Pinpoint the cell where the given text exists, returning its [X, Y] midpoint coordinate. 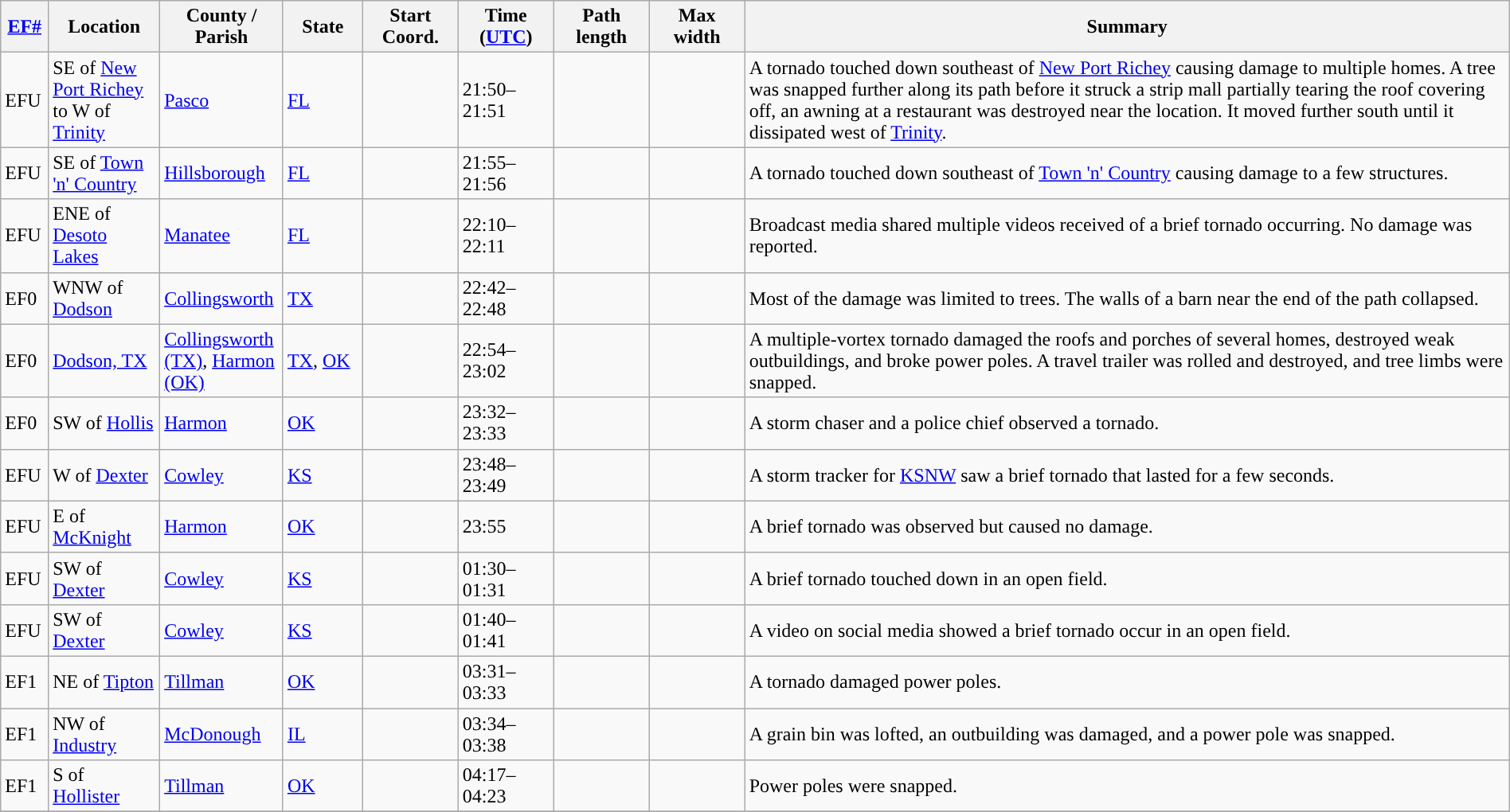
Max width [697, 27]
TX, OK [323, 361]
03:31–03:33 [506, 681]
22:42–22:48 [506, 298]
23:32–23:33 [506, 424]
McDonough [221, 734]
Hillsborough [221, 174]
SE of Town 'n' Country [104, 174]
21:55–21:56 [506, 174]
A tornado touched down southeast of Town 'n' Country causing damage to a few structures. [1127, 174]
Collingsworth (TX), Harmon (OK) [221, 361]
Start Coord. [410, 27]
Power poles were snapped. [1127, 787]
Path length [601, 27]
A storm tracker for KSNW saw a brief tornado that lasted for a few seconds. [1127, 474]
21:50–21:51 [506, 100]
Manatee [221, 236]
A video on social media showed a brief tornado occur in an open field. [1127, 630]
A storm chaser and a police chief observed a tornado. [1127, 424]
A brief tornado was observed but caused no damage. [1127, 527]
TX [323, 298]
Summary [1127, 27]
Time (UTC) [506, 27]
SW of Hollis [104, 424]
03:34–03:38 [506, 734]
NE of Tipton [104, 681]
04:17–04:23 [506, 787]
SE of New Port Richey to W of Trinity [104, 100]
01:30–01:31 [506, 578]
22:10–22:11 [506, 236]
Most of the damage was limited to trees. The walls of a barn near the end of the path collapsed. [1127, 298]
Broadcast media shared multiple videos received of a brief tornado occurring. No damage was reported. [1127, 236]
W of Dexter [104, 474]
E of McKnight [104, 527]
22:54–23:02 [506, 361]
Pasco [221, 100]
23:55 [506, 527]
State [323, 27]
Collingsworth [221, 298]
County / Parish [221, 27]
S of Hollister [104, 787]
A brief tornado touched down in an open field. [1127, 578]
ENE of Desoto Lakes [104, 236]
IL [323, 734]
EF# [25, 27]
Location [104, 27]
WNW of Dodson [104, 298]
A tornado damaged power poles. [1127, 681]
Dodson, TX [104, 361]
NW of Industry [104, 734]
A grain bin was lofted, an outbuilding was damaged, and a power pole was snapped. [1127, 734]
01:40–01:41 [506, 630]
23:48–23:49 [506, 474]
